Pinpoint the cell where the given text exists, returning its (X, Y) midpoint coordinate. 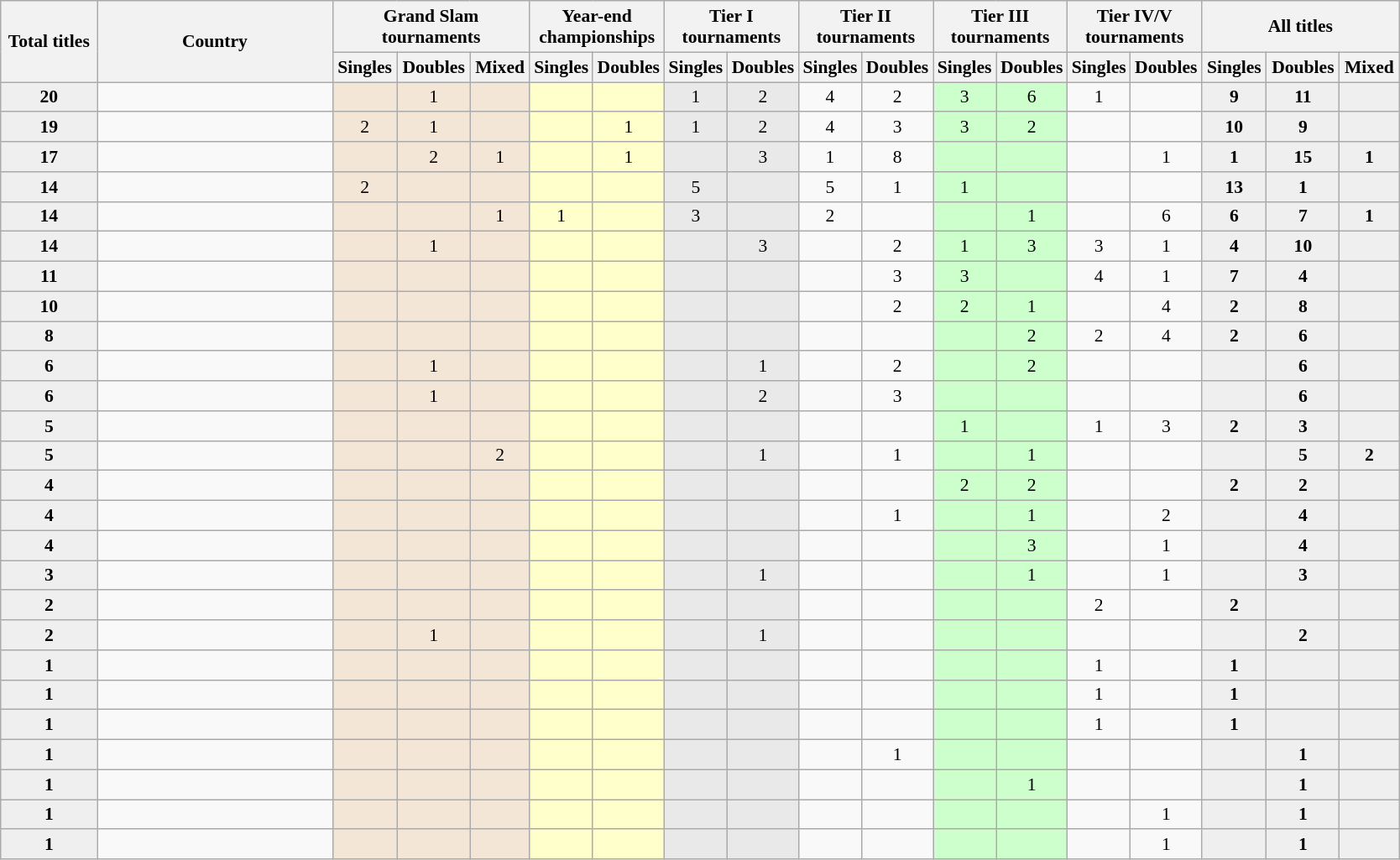
17 (49, 157)
Grand Slamtournaments (431, 27)
15 (1303, 157)
Year-endchampionships (597, 27)
13 (1234, 187)
20 (49, 97)
Total titles (49, 42)
Tier I tournaments (731, 27)
Tier IV/V tournaments (1135, 27)
Country (215, 42)
All titles (1301, 27)
Tier III tournaments (1000, 27)
19 (49, 128)
Tier II tournaments (865, 27)
